Return the (x, y) coordinate for the center point of the cell that contains the specified text.  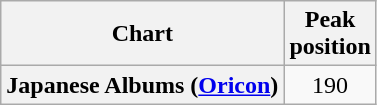
Japanese Albums (Oricon) (142, 85)
Peakposition (330, 34)
Chart (142, 34)
190 (330, 85)
